Locate the cell with the specified text and output its (X, Y) center coordinate. 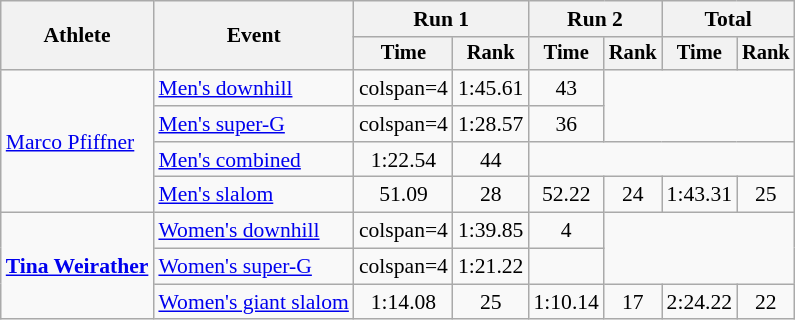
Run 1 (442, 19)
Marco Pfiffner (78, 141)
Event (254, 36)
1:39.85 (490, 231)
Men's downhill (254, 88)
1:22.54 (404, 160)
24 (633, 195)
Men's slalom (254, 195)
2:24.22 (700, 302)
Men's super-G (254, 124)
Men's combined (254, 160)
1:14.08 (404, 302)
36 (566, 124)
1:28.57 (490, 124)
1:43.31 (700, 195)
4 (566, 231)
1:21.22 (490, 267)
51.09 (404, 195)
Athlete (78, 36)
44 (490, 160)
Tina Weirather (78, 266)
52.22 (566, 195)
17 (633, 302)
Run 2 (594, 19)
Women's super-G (254, 267)
22 (766, 302)
Total (728, 19)
43 (566, 88)
1:45.61 (490, 88)
Women's giant slalom (254, 302)
1:10.14 (566, 302)
Women's downhill (254, 231)
28 (490, 195)
